Extract the [X, Y] coordinate from the center of the cell holding the provided text.  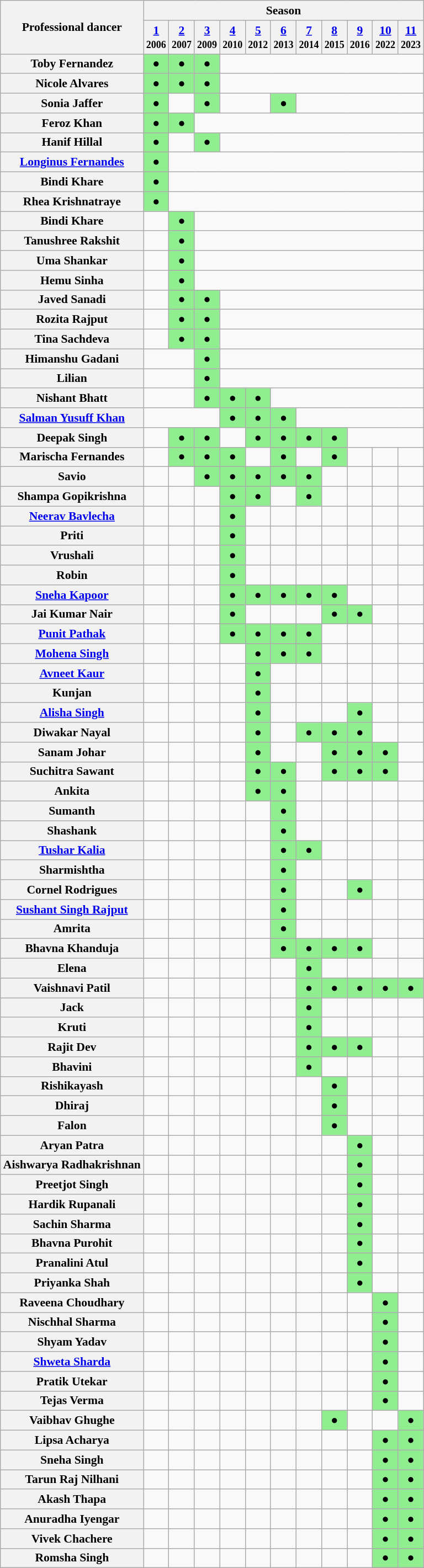
Tina Sachdeva [72, 339]
Marischa Fernandes [72, 457]
Mohena Singh [72, 654]
Preetjot Singh [72, 1185]
Sneha Kapoor [72, 595]
Tejas Verma [72, 1401]
Savio [72, 477]
52012 [258, 38]
Sushant Singh Rajput [72, 910]
72014 [309, 38]
Robin [72, 575]
Punit Pathak [72, 634]
Sanam Johar [72, 752]
Salman Yusuff Khan [72, 418]
42010 [232, 38]
Pratik Utekar [72, 1381]
Bhavini [72, 1067]
Javed Sanadi [72, 300]
Bhavna Khanduja [72, 949]
Sneha Singh [72, 1460]
Jai Kumar Nair [72, 614]
Bhavna Purohit [72, 1243]
Lilian [72, 379]
Hanif Hillal [72, 142]
Shweta Sharda [72, 1362]
Shampa Gopikrishna [72, 497]
62013 [283, 38]
Jack [72, 1008]
Toby Fernandez [72, 64]
22007 [182, 38]
Dhiraj [72, 1106]
Elena [72, 969]
Falon [72, 1126]
Vaibhav Ghughe [72, 1421]
Anuradha Iyengar [72, 1519]
Sachin Sharma [72, 1224]
Nishant Bhatt [72, 398]
102022 [385, 38]
Suchitra Sawant [72, 772]
Alisha Singh [72, 713]
Nicole Alvares [72, 84]
Priti [72, 536]
Rajit Dev [72, 1047]
Sumanth [72, 811]
Cornel Rodrigues [72, 890]
Aryan Patra [72, 1145]
Hardik Rupanali [72, 1204]
Shashank [72, 831]
Ankita [72, 791]
Longinus Fernandes [72, 162]
112023 [411, 38]
Amrita [72, 929]
Professional dancer [72, 28]
Shyam Yadav [72, 1342]
92016 [360, 38]
Vrushali [72, 556]
Priyanka Shah [72, 1283]
Hemu Sinha [72, 280]
Akash Thapa [72, 1500]
Romsha Singh [72, 1558]
Tushar Kalia [72, 851]
Aishwarya Radhakrishnan [72, 1165]
Vaishnavi Patil [72, 988]
12006 [156, 38]
Diwakar Nayal [72, 732]
Nischhal Sharma [72, 1322]
Sonia Jaffer [72, 103]
Tarun Raj Nilhani [72, 1480]
Kruti [72, 1028]
Rhea Krishnatraye [72, 201]
Feroz Khan [72, 123]
32009 [207, 38]
Rozita Rajput [72, 320]
Lipsa Acharya [72, 1441]
82015 [335, 38]
Sharmishtha [72, 870]
Pranalini Atul [72, 1263]
Season [284, 10]
Kunjan [72, 693]
Rishikayash [72, 1086]
Himanshu Gadani [72, 359]
Vivek Chachere [72, 1539]
Uma Shankar [72, 261]
Deepak Singh [72, 438]
Neerav Bavlecha [72, 516]
Tanushree Rakshit [72, 241]
Raveena Choudhary [72, 1303]
Avneet Kaur [72, 673]
